Search for the cell housing the specified text and yield its (X, Y) center coordinate. 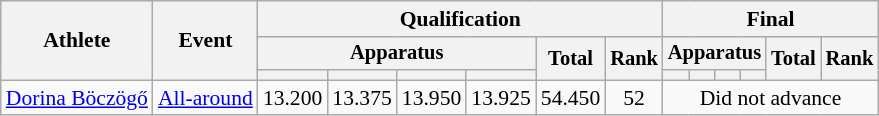
54.450 (570, 98)
All-around (206, 98)
13.925 (500, 98)
13.200 (292, 98)
13.375 (362, 98)
Did not advance (770, 98)
Qualification (460, 19)
13.950 (432, 98)
Athlete (77, 40)
52 (634, 98)
Dorina Böczögő (77, 98)
Final (770, 19)
Event (206, 40)
